From the cell containing the given text, extract its center point as [X, Y] coordinate. 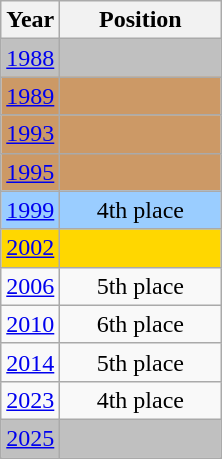
1999 [30, 210]
2010 [30, 324]
2025 [30, 438]
2014 [30, 362]
Year [30, 20]
1988 [30, 58]
1989 [30, 96]
1995 [30, 172]
Position [140, 20]
6th place [140, 324]
2006 [30, 286]
1993 [30, 134]
2023 [30, 400]
2002 [30, 248]
